Find where the given text appears and provide that cell's center as [X, Y] coordinate. 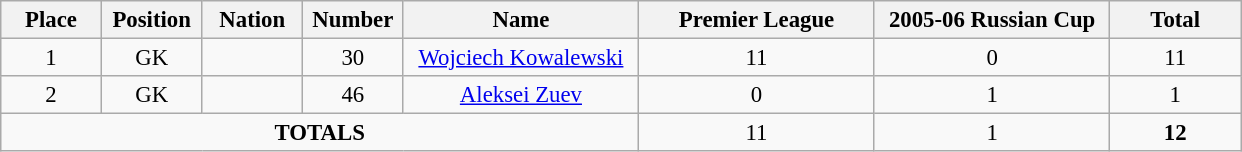
Premier League [757, 20]
Total [1176, 20]
Number [354, 20]
46 [354, 95]
12 [1176, 133]
Name [521, 20]
30 [354, 58]
2005-06 Russian Cup [992, 20]
Place [52, 20]
Position [152, 20]
2 [52, 95]
Wojciech Kowalewski [521, 58]
Aleksei Zuev [521, 95]
Nation [252, 20]
TOTALS [320, 133]
